Provide the [X, Y] coordinate of the cell's center where the given text is located.  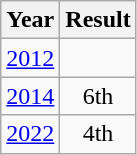
Year [30, 20]
6th [98, 96]
2022 [30, 134]
2012 [30, 58]
2014 [30, 96]
Result [98, 20]
4th [98, 134]
